From the cell containing the given text, extract its center point as (x, y) coordinate. 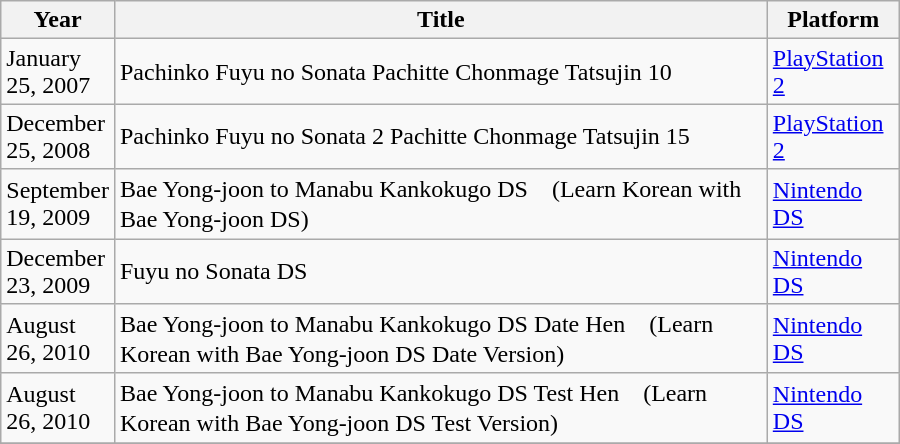
Pachinko Fuyu no Sonata 2 Pachitte Chonmage Tatsujin 15 (440, 136)
December 23, 2009 (58, 270)
Bae Yong-joon to Manabu Kankokugo DS Date Hen (Learn Korean with Bae Yong-joon DS Date Version) (440, 339)
September 19, 2009 (58, 204)
January 25, 2007 (58, 72)
Platform (833, 20)
Title (440, 20)
Year (58, 20)
Bae Yong-joon to Manabu Kankokugo DS (Learn Korean with Bae Yong-joon DS) (440, 204)
December 25, 2008 (58, 136)
Bae Yong-joon to Manabu Kankokugo DS Test Hen (Learn Korean with Bae Yong-joon DS Test Version) (440, 408)
Fuyu no Sonata DS (440, 270)
Pachinko Fuyu no Sonata Pachitte Chonmage Tatsujin 10 (440, 72)
